Pinpoint the cell where the given text exists, returning its [X, Y] midpoint coordinate. 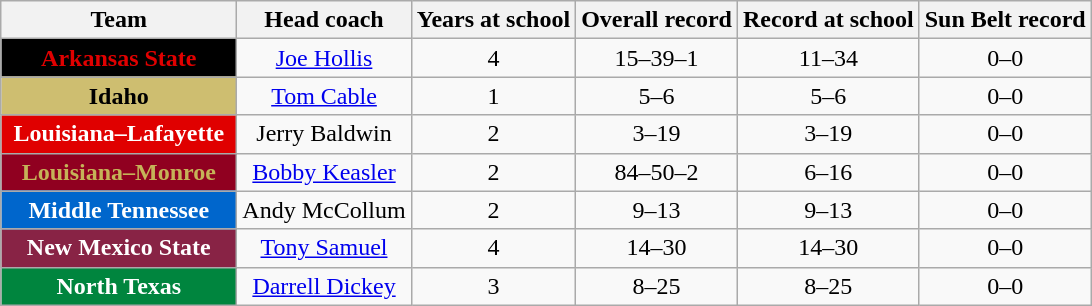
Years at school [493, 20]
Sun Belt record [1005, 20]
Jerry Baldwin [324, 134]
Darrell Dickey [324, 286]
11–34 [829, 58]
North Texas [119, 286]
Joe Hollis [324, 58]
6–16 [829, 172]
Andy McCollum [324, 210]
Tom Cable [324, 96]
Middle Tennessee [119, 210]
3 [493, 286]
Head coach [324, 20]
Team [119, 20]
15–39–1 [657, 58]
Overall record [657, 20]
Louisiana–Lafayette [119, 134]
84–50–2 [657, 172]
Idaho [119, 96]
Tony Samuel [324, 248]
Arkansas State [119, 58]
Louisiana–Monroe [119, 172]
Bobby Keasler [324, 172]
New Mexico State [119, 248]
Record at school [829, 20]
1 [493, 96]
